Scan for the cell matching the given text and deliver its (x, y) coordinate at center. 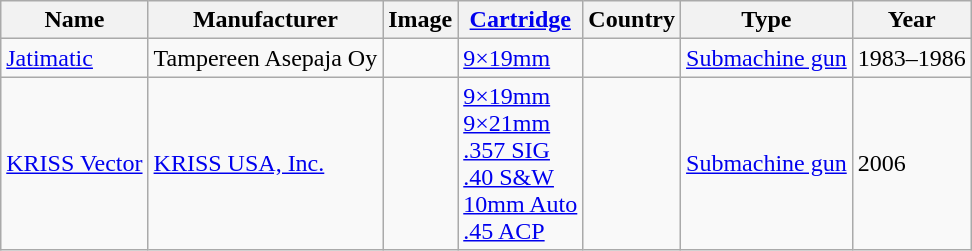
Year (912, 20)
KRISS Vector (74, 164)
Cartridge (520, 20)
2006 (912, 164)
9×19mm (520, 58)
Type (767, 20)
9×19mm9×21mm.357 SIG.40 S&W10mm Auto.45 ACP (520, 164)
Tampereen Asepaja Oy (266, 58)
Manufacturer (266, 20)
Image (420, 20)
Jatimatic (74, 58)
1983–1986 (912, 58)
KRISS USA, Inc. (266, 164)
Country (632, 20)
Name (74, 20)
